Output the [x, y] coordinate of the center of the cell containing the given text.  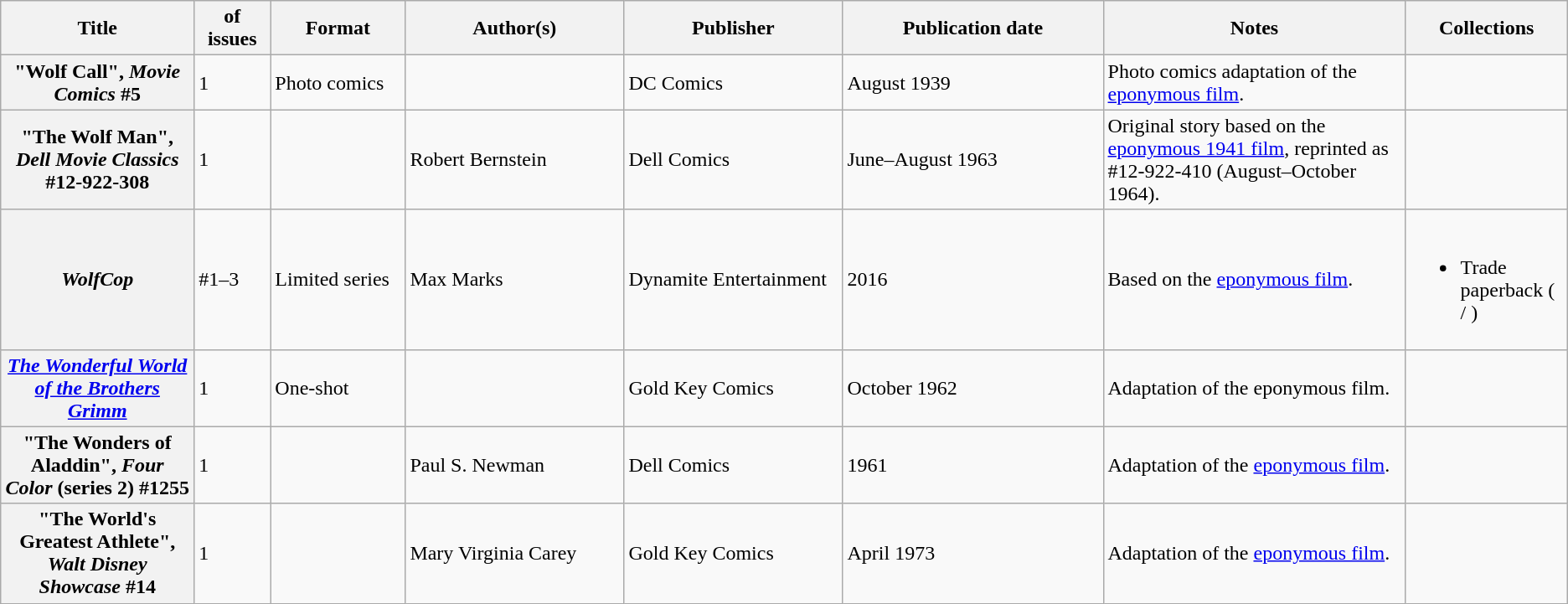
One-shot [338, 388]
Max Marks [514, 280]
Dynamite Entertainment [734, 280]
Author(s) [514, 28]
June–August 1963 [973, 159]
August 1939 [973, 82]
2016 [973, 280]
Trade paperback ( / ) [1486, 280]
The Wonderful World of the Brothers Grimm [97, 388]
Based on the eponymous film. [1255, 280]
April 1973 [973, 553]
Robert Bernstein [514, 159]
"The Wonders of Aladdin", Four Color (series 2) #1255 [97, 465]
DC Comics [734, 82]
#1–3 [233, 280]
"Wolf Call", Movie Comics #5 [97, 82]
Photo comics adaptation of the eponymous film. [1255, 82]
Collections [1486, 28]
"The World's Greatest Athlete", Walt Disney Showcase #14 [97, 553]
Paul S. Newman [514, 465]
Format [338, 28]
Publisher [734, 28]
Mary Virginia Carey [514, 553]
October 1962 [973, 388]
"The Wolf Man", Dell Movie Classics #12-922-308 [97, 159]
Photo comics [338, 82]
Original story based on the eponymous 1941 film, reprinted as #12-922-410 (August–October 1964). [1255, 159]
Limited series [338, 280]
1961 [973, 465]
WolfCop [97, 280]
Publication date [973, 28]
of issues [233, 28]
Notes [1255, 28]
Title [97, 28]
